Locate the cell with the specified text and output its [x, y] center coordinate. 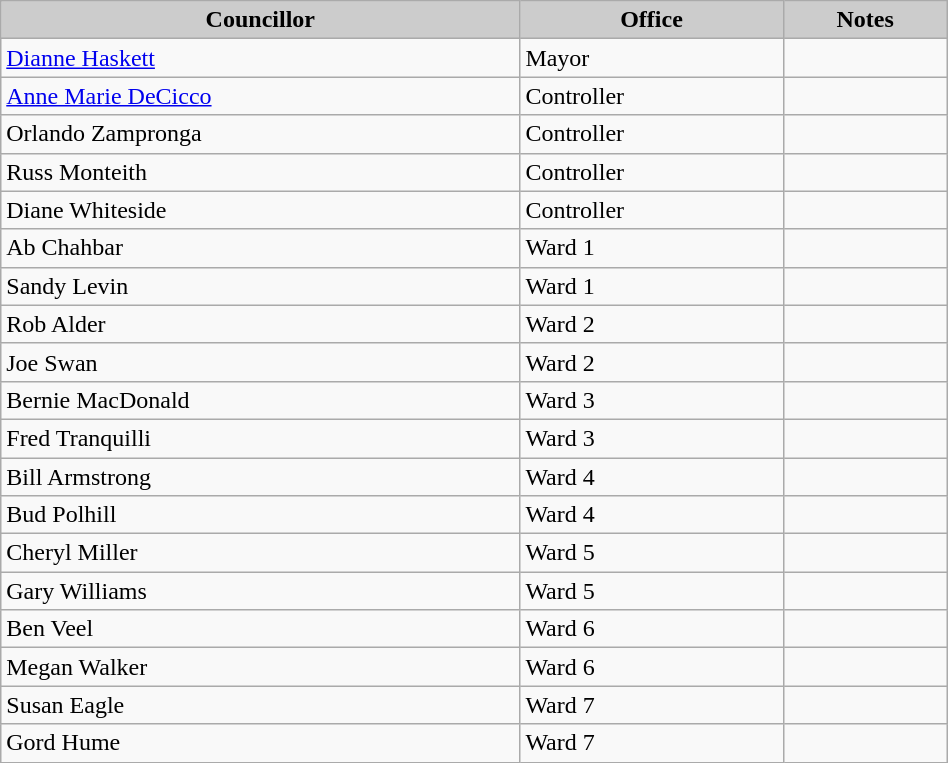
Gary Williams [260, 591]
Ab Chahbar [260, 248]
Office [652, 20]
Dianne Haskett [260, 58]
Fred Tranquilli [260, 438]
Diane Whiteside [260, 210]
Megan Walker [260, 667]
Ben Veel [260, 629]
Orlando Zampronga [260, 134]
Russ Monteith [260, 172]
Bud Polhill [260, 515]
Gord Hume [260, 743]
Notes [865, 20]
Bill Armstrong [260, 477]
Cheryl Miller [260, 553]
Sandy Levin [260, 286]
Rob Alder [260, 324]
Mayor [652, 58]
Councillor [260, 20]
Anne Marie DeCicco [260, 96]
Bernie MacDonald [260, 400]
Susan Eagle [260, 705]
Joe Swan [260, 362]
